Return (x, y) of the center of cell containing provided text 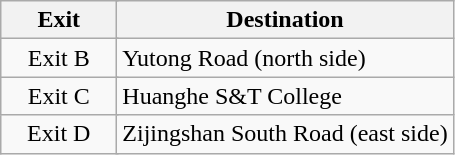
Exit (59, 20)
Zijingshan South Road (east side) (285, 134)
Destination (285, 20)
Yutong Road (north side) (285, 58)
Exit B (59, 58)
Exit C (59, 96)
Exit D (59, 134)
Huanghe S&T College (285, 96)
